Extract the [X, Y] coordinate from the center of the cell holding the provided text.  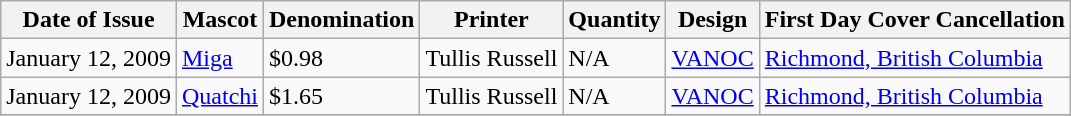
Printer [492, 20]
Miga [220, 58]
Quatchi [220, 96]
Date of Issue [89, 20]
Mascot [220, 20]
$0.98 [342, 58]
$1.65 [342, 96]
First Day Cover Cancellation [914, 20]
Quantity [614, 20]
Denomination [342, 20]
Design [712, 20]
